Search for the cell housing the specified text and yield its [x, y] center coordinate. 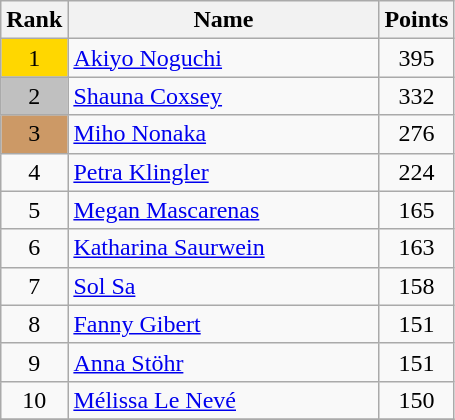
Points [416, 20]
3 [34, 134]
Fanny Gibert [224, 324]
276 [416, 134]
163 [416, 248]
5 [34, 210]
Petra Klingler [224, 172]
Megan Mascarenas [224, 210]
Miho Nonaka [224, 134]
7 [34, 286]
165 [416, 210]
395 [416, 58]
Name [224, 20]
1 [34, 58]
2 [34, 96]
10 [34, 400]
158 [416, 286]
Katharina Saurwein [224, 248]
Akiyo Noguchi [224, 58]
224 [416, 172]
Anna Stöhr [224, 362]
4 [34, 172]
Rank [34, 20]
9 [34, 362]
6 [34, 248]
332 [416, 96]
150 [416, 400]
Shauna Coxsey [224, 96]
8 [34, 324]
Sol Sa [224, 286]
Mélissa Le Nevé [224, 400]
